Provide the (X, Y) coordinate of the cell's center where the given text is located.  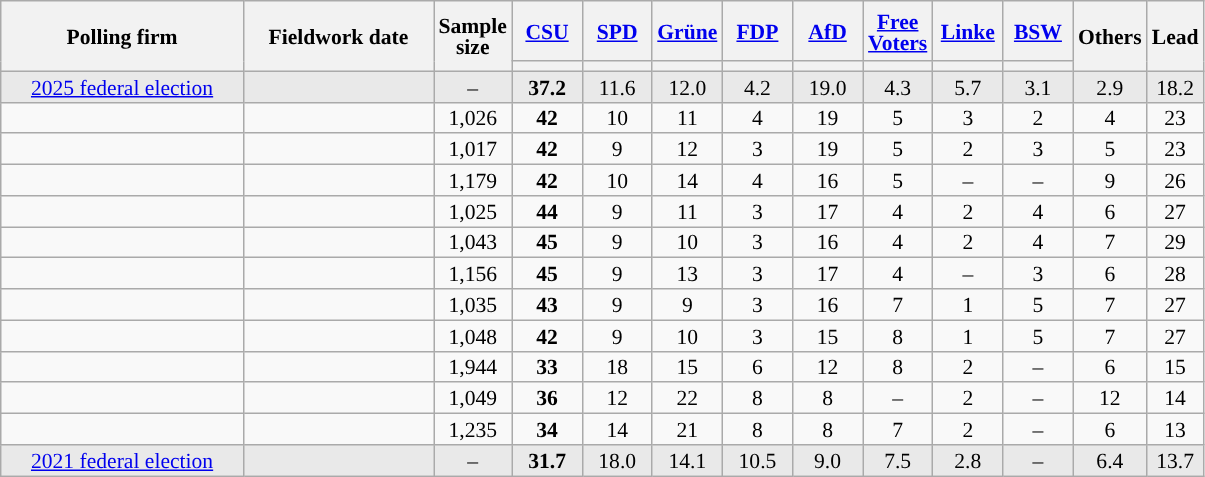
1,235 (473, 430)
4.2 (757, 86)
1,049 (473, 398)
SPD (617, 31)
26 (1176, 180)
28 (1176, 274)
Grüne (687, 31)
19.0 (827, 86)
43 (547, 304)
10.5 (757, 460)
FDP (757, 31)
Linke (968, 31)
1,048 (473, 336)
33 (547, 366)
18.0 (617, 460)
1,179 (473, 180)
2.9 (1110, 86)
14.1 (687, 460)
4.3 (898, 86)
6.4 (1110, 460)
22 (687, 398)
1,156 (473, 274)
18 (617, 366)
CSU (547, 31)
18.2 (1176, 86)
Fieldwork date (338, 36)
1,035 (473, 304)
AfD (827, 31)
37.2 (547, 86)
2.8 (968, 460)
9.0 (827, 460)
29 (1176, 242)
34 (547, 430)
Free Voters (898, 31)
7.5 (898, 460)
11.6 (617, 86)
2021 federal election (122, 460)
1,025 (473, 212)
3.1 (1038, 86)
Polling firm (122, 36)
1,017 (473, 150)
2025 federal election (122, 86)
36 (547, 398)
1,026 (473, 118)
21 (687, 430)
Samplesize (473, 36)
BSW (1038, 31)
1,944 (473, 366)
Lead (1176, 36)
1,043 (473, 242)
Others (1110, 36)
31.7 (547, 460)
13.7 (1176, 460)
5.7 (968, 86)
44 (547, 212)
12.0 (687, 86)
